From the cell containing the given text, extract its center point as [x, y] coordinate. 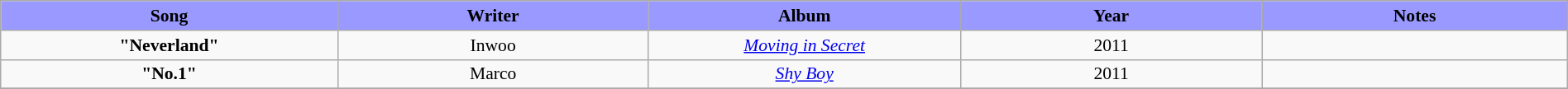
Song [170, 16]
"No.1" [170, 74]
Shy Boy [804, 74]
Year [1111, 16]
"Neverland" [170, 44]
Notes [1414, 16]
Album [804, 16]
Moving in Secret [804, 44]
Inwoo [493, 44]
Marco [493, 74]
Writer [493, 16]
